Return the (X, Y) coordinate for the center point of the cell that contains the specified text.  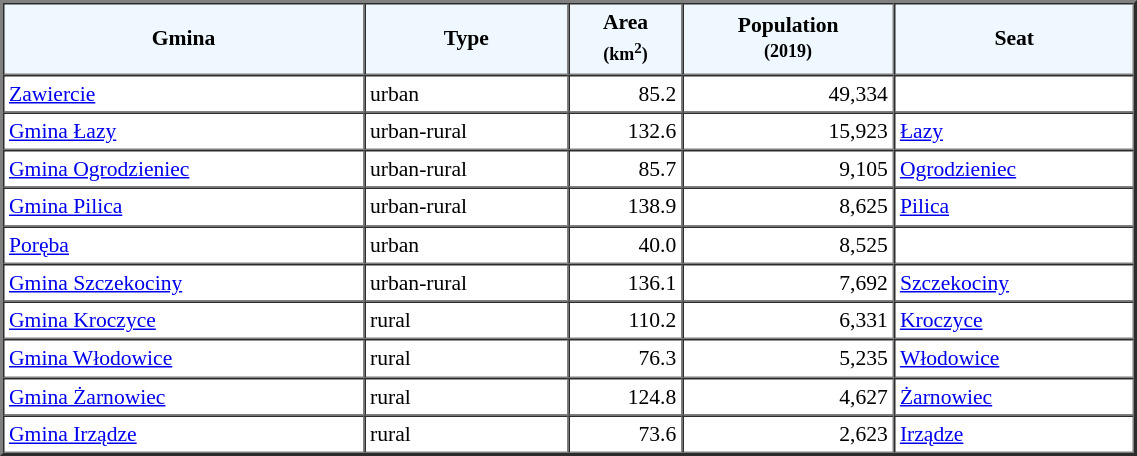
Gmina Pilica (184, 207)
Łazy (1014, 131)
Zawiercie (184, 93)
6,331 (788, 321)
Gmina Włodowice (184, 359)
Type (466, 38)
Gmina Ogrodzieniec (184, 169)
Żarnowiec (1014, 396)
Gmina Kroczyce (184, 321)
Ogrodzieniec (1014, 169)
9,105 (788, 169)
Włodowice (1014, 359)
73.6 (626, 434)
8,525 (788, 245)
124.8 (626, 396)
Gmina Irządze (184, 434)
Gmina Żarnowiec (184, 396)
Pilica (1014, 207)
Szczekociny (1014, 283)
2,623 (788, 434)
76.3 (626, 359)
110.2 (626, 321)
Gmina (184, 38)
Poręba (184, 245)
4,627 (788, 396)
8,625 (788, 207)
5,235 (788, 359)
Area(km2) (626, 38)
132.6 (626, 131)
Population(2019) (788, 38)
Gmina Łazy (184, 131)
40.0 (626, 245)
15,923 (788, 131)
136.1 (626, 283)
85.2 (626, 93)
49,334 (788, 93)
Irządze (1014, 434)
138.9 (626, 207)
Gmina Szczekociny (184, 283)
7,692 (788, 283)
Kroczyce (1014, 321)
Seat (1014, 38)
85.7 (626, 169)
